Detect which cell encompasses the target text, then output its [X, Y] center coordinate. 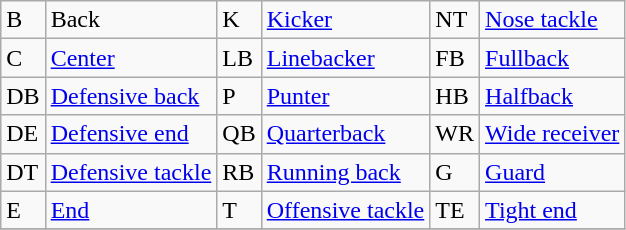
P [239, 96]
Defensive end [131, 134]
K [239, 20]
End [131, 210]
Linebacker [346, 58]
Center [131, 58]
DT [23, 172]
T [239, 210]
Offensive tackle [346, 210]
LB [239, 58]
Running back [346, 172]
Nose tackle [552, 20]
FB [455, 58]
Guard [552, 172]
Back [131, 20]
HB [455, 96]
E [23, 210]
Defensive back [131, 96]
Defensive tackle [131, 172]
RB [239, 172]
Fullback [552, 58]
Punter [346, 96]
QB [239, 134]
C [23, 58]
G [455, 172]
Quarterback [346, 134]
TE [455, 210]
DB [23, 96]
B [23, 20]
Kicker [346, 20]
Wide receiver [552, 134]
WR [455, 134]
NT [455, 20]
DE [23, 134]
Tight end [552, 210]
Halfback [552, 96]
